Detect which cell encompasses the target text, then output its (x, y) center coordinate. 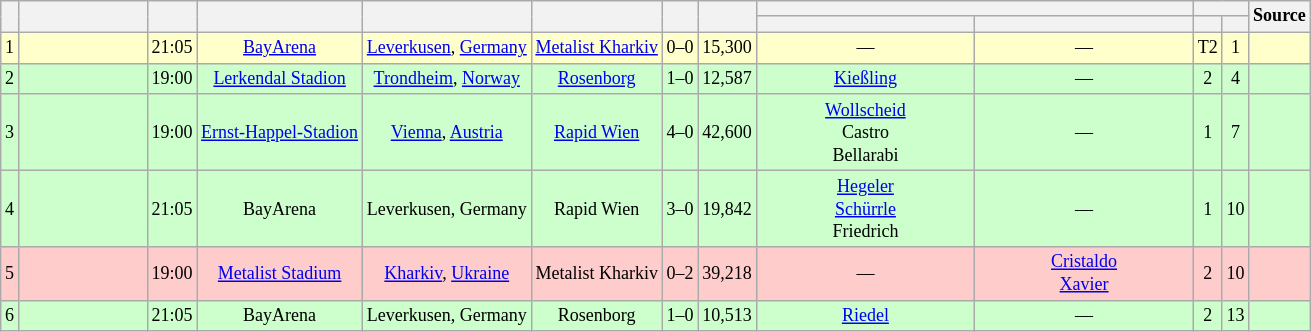
0–2 (680, 274)
15,300 (727, 48)
3–0 (680, 208)
4–0 (680, 132)
T2 (1208, 48)
Hegeler Schürrle Friedrich (866, 208)
Trondheim, Norway (446, 78)
Vienna, Austria (446, 132)
19,842 (727, 208)
5 (10, 274)
6 (10, 316)
42,600 (727, 132)
13 (1236, 316)
Lerkendal Stadion (280, 78)
Kharkiv, Ukraine (446, 274)
Wollscheid Castro Bellarabi (866, 132)
Source (1280, 16)
Metalist Stadium (280, 274)
12,587 (727, 78)
10,513 (727, 316)
Riedel (866, 316)
39,218 (727, 274)
0–0 (680, 48)
Ernst-Happel-Stadion (280, 132)
Cristaldo Xavier (1084, 274)
3 (10, 132)
Kießling (866, 78)
7 (1236, 132)
